From the cell containing the given text, extract its center point as (x, y) coordinate. 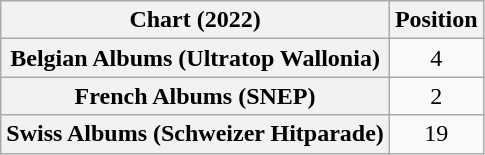
Belgian Albums (Ultratop Wallonia) (196, 58)
4 (436, 58)
19 (436, 134)
French Albums (SNEP) (196, 96)
Swiss Albums (Schweizer Hitparade) (196, 134)
Chart (2022) (196, 20)
2 (436, 96)
Position (436, 20)
